Find where the given text appears and provide that cell's center as (x, y) coordinate. 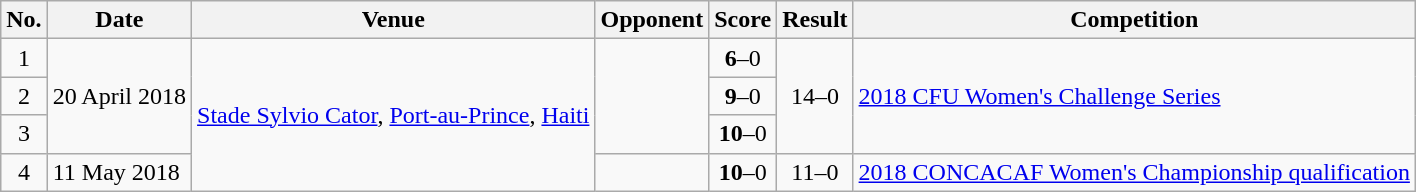
1 (24, 58)
2 (24, 96)
4 (24, 172)
14–0 (815, 96)
9–0 (743, 96)
Date (119, 20)
Competition (1134, 20)
3 (24, 134)
Stade Sylvio Cator, Port-au-Prince, Haiti (394, 115)
Score (743, 20)
11 May 2018 (119, 172)
2018 CONCACAF Women's Championship qualification (1134, 172)
No. (24, 20)
20 April 2018 (119, 96)
Result (815, 20)
Venue (394, 20)
11–0 (815, 172)
2018 CFU Women's Challenge Series (1134, 96)
Opponent (652, 20)
6–0 (743, 58)
